Output the (X, Y) coordinate of the center of the cell containing the given text.  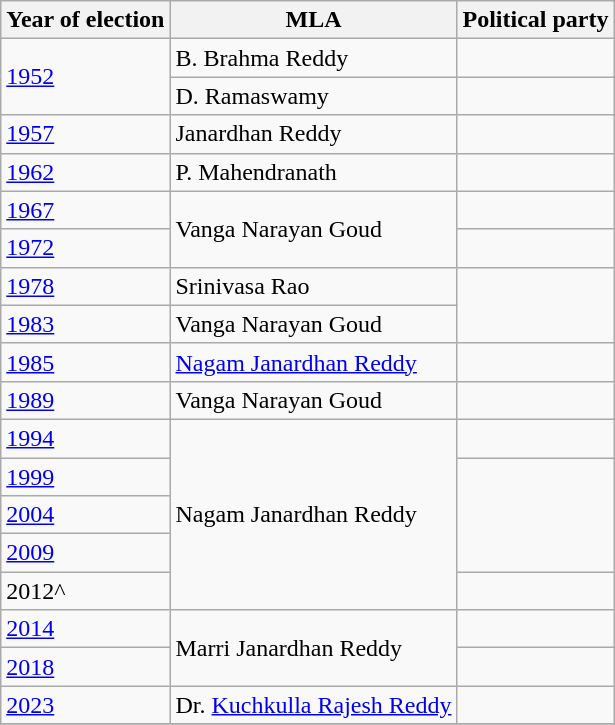
1978 (86, 286)
1962 (86, 172)
MLA (314, 20)
2014 (86, 629)
1983 (86, 324)
1989 (86, 400)
1994 (86, 438)
2012^ (86, 591)
Marri Janardhan Reddy (314, 648)
1957 (86, 134)
Year of election (86, 20)
P. Mahendranath (314, 172)
1999 (86, 477)
1952 (86, 77)
Political party (536, 20)
B. Brahma Reddy (314, 58)
Srinivasa Rao (314, 286)
2009 (86, 553)
2023 (86, 705)
D. Ramaswamy (314, 96)
Dr. Kuchkulla Rajesh Reddy (314, 705)
2018 (86, 667)
2004 (86, 515)
1972 (86, 248)
1967 (86, 210)
1985 (86, 362)
Janardhan Reddy (314, 134)
